Scan for the cell matching the given text and deliver its [X, Y] coordinate at center. 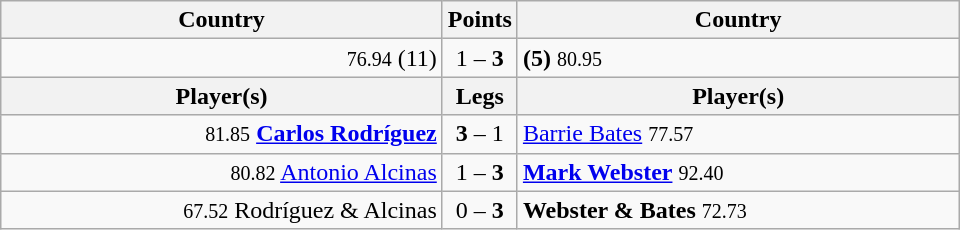
80.82 Antonio Alcinas [222, 172]
0 – 3 [480, 210]
76.94 (11) [222, 58]
Barrie Bates 77.57 [738, 134]
Mark Webster 92.40 [738, 172]
(5) 80.95 [738, 58]
67.52 Rodríguez & Alcinas [222, 210]
3 – 1 [480, 134]
Points [480, 20]
81.85 Carlos Rodríguez [222, 134]
Webster & Bates 72.73 [738, 210]
Legs [480, 96]
